Provide the (X, Y) coordinate of the cell's center where the given text is located.  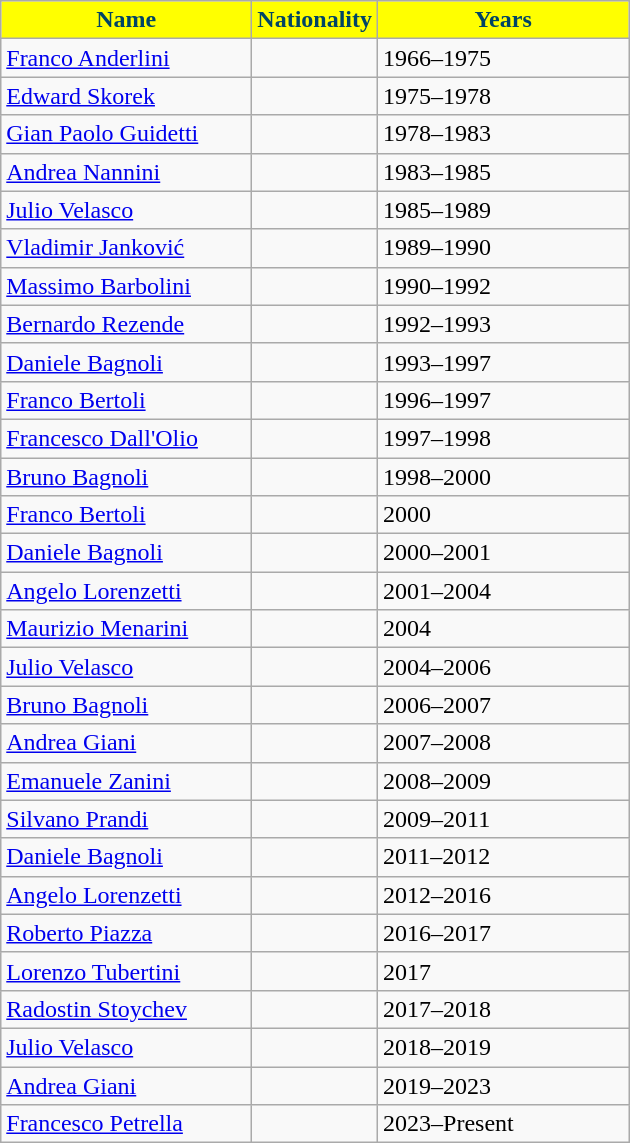
2017 (504, 971)
2012–2016 (504, 895)
2004–2006 (504, 667)
1978–1983 (504, 134)
2006–2007 (504, 705)
2019–2023 (504, 1085)
1993–1997 (504, 362)
2018–2019 (504, 1047)
2001–2004 (504, 591)
Franco Anderlini (126, 58)
2000–2001 (504, 553)
1990–1992 (504, 286)
1989–1990 (504, 248)
Roberto Piazza (126, 933)
1992–1993 (504, 324)
Bernardo Rezende (126, 324)
Radostin Stoychev (126, 1009)
Name (126, 20)
1966–1975 (504, 58)
1998–2000 (504, 477)
Francesco Dall'Olio (126, 438)
Edward Skorek (126, 96)
Maurizio Menarini (126, 629)
Gian Paolo Guidetti (126, 134)
Andrea Nannini (126, 172)
2016–2017 (504, 933)
2009–2011 (504, 819)
2008–2009 (504, 781)
2004 (504, 629)
Silvano Prandi (126, 819)
1975–1978 (504, 96)
2017–2018 (504, 1009)
2000 (504, 515)
Lorenzo Tubertini (126, 971)
2007–2008 (504, 743)
1985–1989 (504, 210)
2011–2012 (504, 857)
1997–1998 (504, 438)
Massimo Barbolini (126, 286)
2023–Present (504, 1124)
Years (504, 20)
Emanuele Zanini (126, 781)
Vladimir Janković (126, 248)
Nationality (315, 20)
1983–1985 (504, 172)
Francesco Petrella (126, 1124)
1996–1997 (504, 400)
